Scan for the cell matching the given text and deliver its (X, Y) coordinate at center. 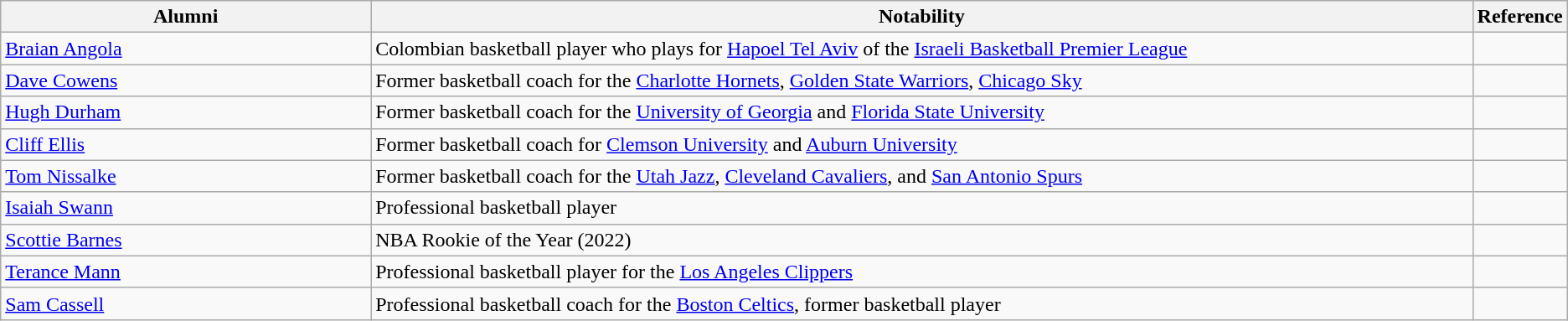
Terance Mann (186, 272)
Former basketball coach for the University of Georgia and Florida State University (921, 112)
Cliff Ellis (186, 144)
Former basketball coach for the Charlotte Hornets, Golden State Warriors, Chicago Sky (921, 80)
Colombian basketball player who plays for Hapoel Tel Aviv of the Israeli Basketball Premier League (921, 49)
Reference (1519, 17)
Hugh Durham (186, 112)
Notability (921, 17)
NBA Rookie of the Year (2022) (921, 240)
Tom Nissalke (186, 176)
Dave Cowens (186, 80)
Former basketball coach for the Utah Jazz, Cleveland Cavaliers, and San Antonio Spurs (921, 176)
Professional basketball player for the Los Angeles Clippers (921, 272)
Braian Angola (186, 49)
Professional basketball coach for the Boston Celtics, former basketball player (921, 303)
Alumni (186, 17)
Sam Cassell (186, 303)
Isaiah Swann (186, 208)
Scottie Barnes (186, 240)
Professional basketball player (921, 208)
Former basketball coach for Clemson University and Auburn University (921, 144)
